Scan for the cell matching the given text and deliver its [x, y] coordinate at center. 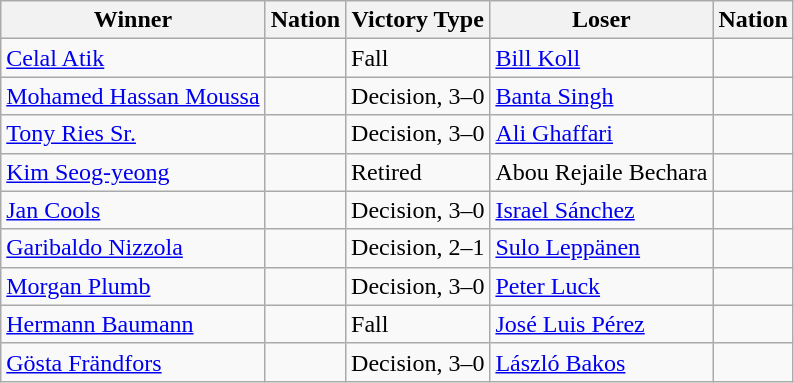
Victory Type [418, 20]
Peter Luck [602, 286]
László Bakos [602, 362]
José Luis Pérez [602, 324]
Garibaldo Nizzola [133, 248]
Retired [418, 172]
Mohamed Hassan Moussa [133, 96]
Morgan Plumb [133, 286]
Tony Ries Sr. [133, 134]
Hermann Baumann [133, 324]
Banta Singh [602, 96]
Jan Cools [133, 210]
Decision, 2–1 [418, 248]
Sulo Leppänen [602, 248]
Bill Koll [602, 58]
Ali Ghaffari [602, 134]
Abou Rejaile Bechara [602, 172]
Celal Atik [133, 58]
Winner [133, 20]
Loser [602, 20]
Gösta Frändfors [133, 362]
Israel Sánchez [602, 210]
Kim Seog-yeong [133, 172]
